Provide the [X, Y] coordinate of the cell's center where the given text is located.  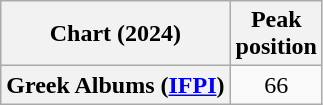
66 [276, 85]
Peakposition [276, 34]
Greek Albums (IFPI) [116, 85]
Chart (2024) [116, 34]
